Detect which cell encompasses the target text, then output its (x, y) center coordinate. 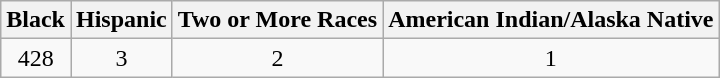
Two or More Races (277, 20)
Hispanic (121, 20)
American Indian/Alaska Native (551, 20)
3 (121, 58)
Black (36, 20)
428 (36, 58)
2 (277, 58)
1 (551, 58)
